Search for the cell housing the specified text and yield its [x, y] center coordinate. 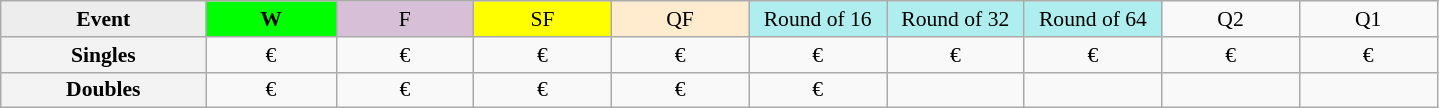
Round of 64 [1093, 19]
F [405, 19]
QF [680, 19]
Round of 16 [818, 19]
Q1 [1368, 19]
Round of 32 [955, 19]
Event [104, 19]
Doubles [104, 90]
Q2 [1231, 19]
W [271, 19]
Singles [104, 55]
SF [543, 19]
